Search for the cell housing the specified text and yield its [x, y] center coordinate. 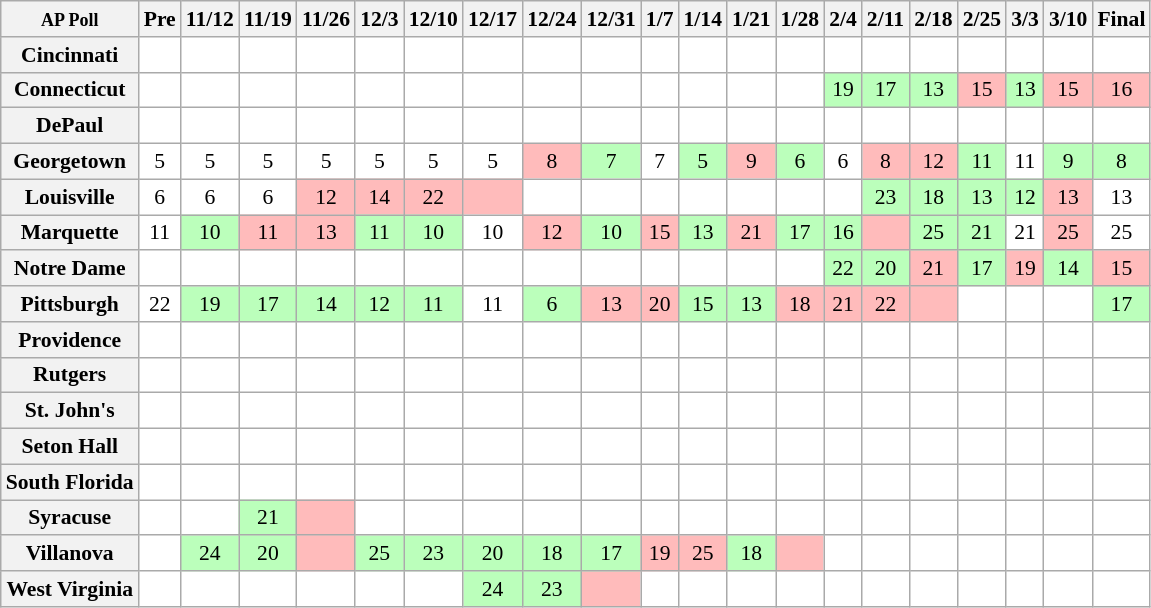
2/18 [934, 19]
Final [1121, 19]
3/3 [1025, 19]
12/3 [380, 19]
2/11 [886, 19]
12/31 [612, 19]
2/25 [982, 19]
Connecticut [70, 90]
12/17 [492, 19]
12/24 [552, 19]
Marquette [70, 233]
South Florida [70, 482]
1/14 [704, 19]
Georgetown [70, 162]
Seton Hall [70, 447]
1/28 [800, 19]
3/10 [1068, 19]
Notre Dame [70, 269]
11/26 [326, 19]
11/12 [210, 19]
Cincinnati [70, 55]
1/21 [752, 19]
11/19 [268, 19]
12/10 [434, 19]
Villanova [70, 554]
DePaul [70, 126]
Syracuse [70, 518]
AP Poll [70, 19]
Providence [70, 340]
Pittsburgh [70, 304]
1/7 [660, 19]
St. John's [70, 411]
Louisville [70, 197]
Rutgers [70, 375]
Pre [160, 19]
West Virginia [70, 589]
2/4 [843, 19]
